Identify which cell holds the provided text, then report its (X, Y) central coordinate. 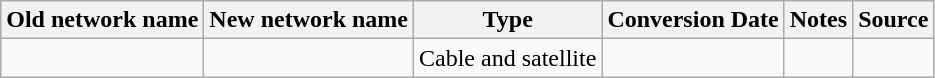
New network name (309, 20)
Conversion Date (693, 20)
Source (894, 20)
Old network name (102, 20)
Type (508, 20)
Cable and satellite (508, 58)
Notes (818, 20)
